Capture the cell that displays the provided text and extract its [X, Y] central coordinate. 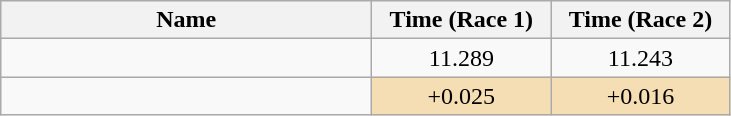
+0.016 [640, 96]
Time (Race 1) [462, 20]
Name [186, 20]
+0.025 [462, 96]
11.243 [640, 58]
Time (Race 2) [640, 20]
11.289 [462, 58]
